Find where the given text appears and provide that cell's center as (x, y) coordinate. 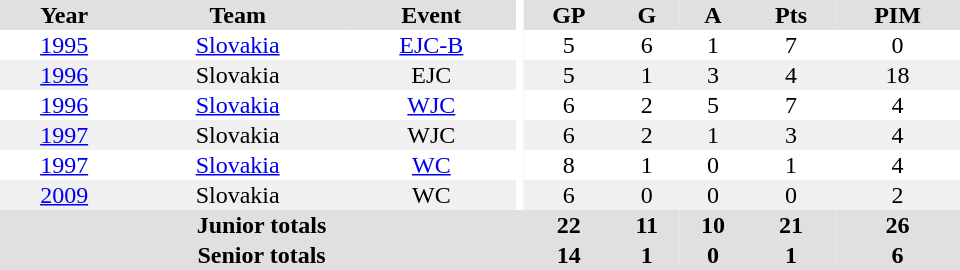
EJC (432, 75)
26 (898, 225)
8 (568, 165)
G (646, 15)
Year (64, 15)
Senior totals (262, 255)
Pts (791, 15)
Team (238, 15)
22 (568, 225)
PIM (898, 15)
11 (646, 225)
2009 (64, 195)
18 (898, 75)
14 (568, 255)
21 (791, 225)
Junior totals (262, 225)
Event (432, 15)
GP (568, 15)
10 (713, 225)
1995 (64, 45)
EJC-B (432, 45)
A (713, 15)
